Identify which cell holds the provided text, then report its (X, Y) central coordinate. 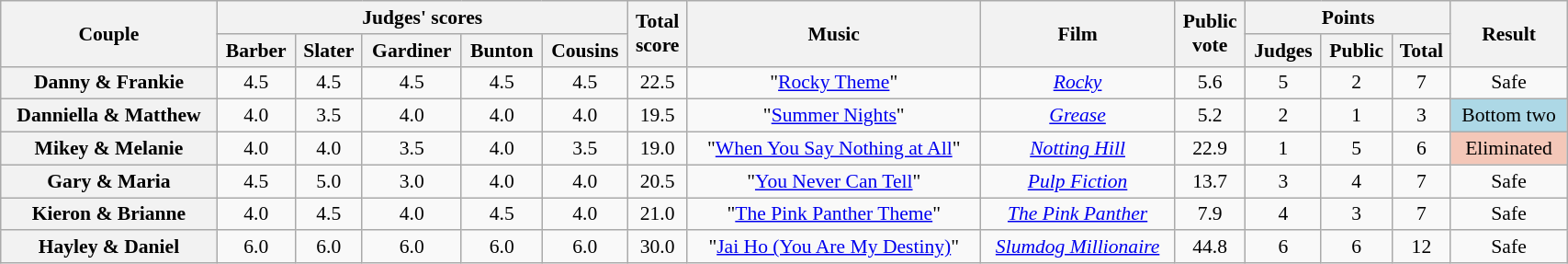
5.6 (1211, 83)
12 (1421, 247)
Music (834, 33)
22.9 (1211, 149)
Barber (255, 51)
7.9 (1211, 214)
30.0 (658, 247)
Gardiner (412, 51)
Gary & Maria (108, 181)
Judges' scores (423, 17)
Slumdog Millionaire (1078, 247)
Bottom two (1508, 116)
Result (1508, 33)
"Summer Nights" (834, 116)
Danniella & Matthew (108, 116)
Film (1078, 33)
Rocky (1078, 83)
Total (1421, 51)
5.2 (1211, 116)
Totalscore (658, 33)
Kieron & Brianne (108, 214)
Public (1356, 51)
"When You Say Nothing at All" (834, 149)
22.5 (658, 83)
Pulp Fiction (1078, 181)
Points (1348, 17)
19.0 (658, 149)
21.0 (658, 214)
The Pink Panther (1078, 214)
Hayley & Daniel (108, 247)
13.7 (1211, 181)
Publicvote (1211, 33)
Cousins (584, 51)
"You Never Can Tell" (834, 181)
19.5 (658, 116)
"The Pink Panther Theme" (834, 214)
"Jai Ho (You Are My Destiny)" (834, 247)
Danny & Frankie (108, 83)
Slater (329, 51)
44.8 (1211, 247)
Couple (108, 33)
5.0 (329, 181)
Mikey & Melanie (108, 149)
Eliminated (1508, 149)
3.0 (412, 181)
20.5 (658, 181)
Grease (1078, 116)
Bunton (502, 51)
Judges (1283, 51)
"Rocky Theme" (834, 83)
Notting Hill (1078, 149)
